From the cell containing the given text, extract its center point as [X, Y] coordinate. 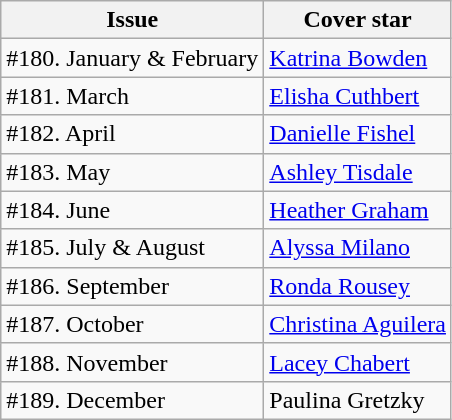
Alyssa Milano [358, 248]
Cover star [358, 20]
#182. April [132, 134]
#188. November [132, 362]
Katrina Bowden [358, 58]
Danielle Fishel [358, 134]
Christina Aguilera [358, 324]
#180. January & February [132, 58]
Heather Graham [358, 210]
Issue [132, 20]
Ashley Tisdale [358, 172]
#183. May [132, 172]
Paulina Gretzky [358, 400]
#186. September [132, 286]
Elisha Cuthbert [358, 96]
#187. October [132, 324]
Lacey Chabert [358, 362]
Ronda Rousey [358, 286]
#184. June [132, 210]
#181. March [132, 96]
#185. July & August [132, 248]
#189. December [132, 400]
